Locate the cell with the specified text and output its [x, y] center coordinate. 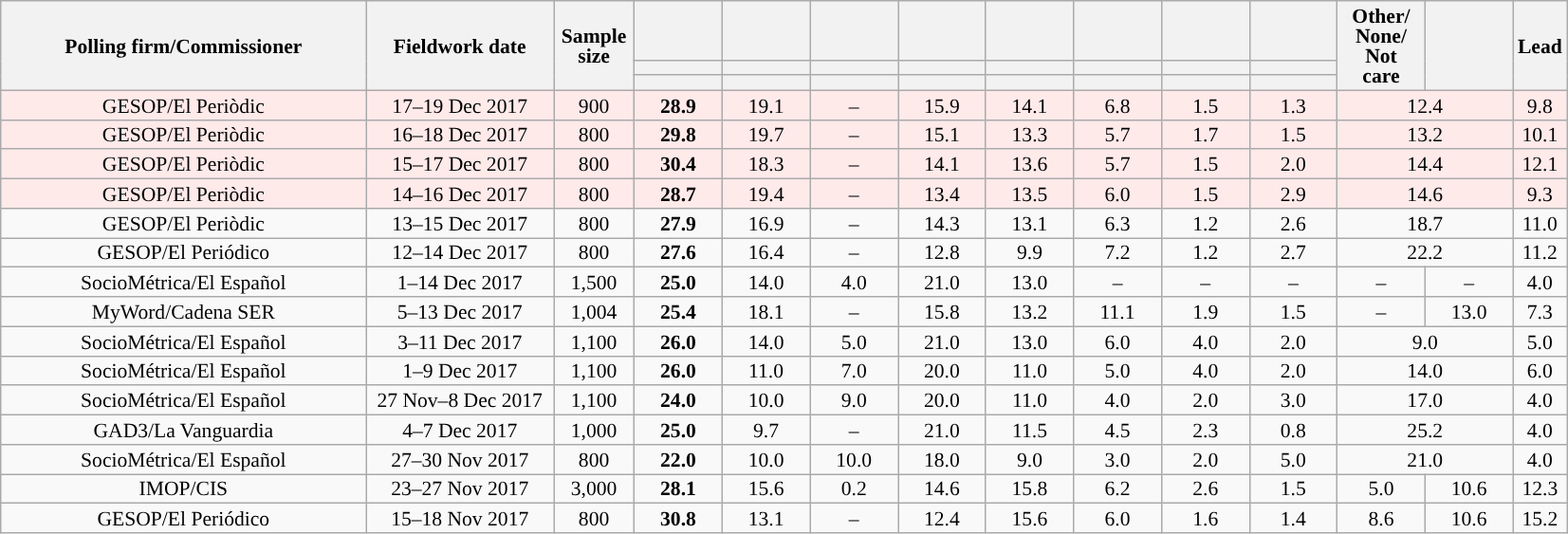
30.8 [679, 518]
11.2 [1540, 252]
28.7 [679, 193]
1–14 Dec 2017 [460, 283]
0.8 [1294, 431]
1.9 [1205, 311]
6.8 [1117, 104]
5–13 Dec 2017 [460, 311]
13.6 [1030, 165]
2.7 [1294, 252]
GAD3/La Vanguardia [184, 431]
12.8 [941, 252]
1,004 [594, 311]
6.2 [1117, 489]
3–11 Dec 2017 [460, 341]
24.0 [679, 400]
18.3 [766, 165]
9.9 [1030, 252]
15.2 [1540, 518]
1–9 Dec 2017 [460, 370]
1.4 [1294, 518]
1.6 [1205, 518]
12.3 [1540, 489]
Fieldwork date [460, 46]
11.5 [1030, 431]
1.7 [1205, 135]
18.1 [766, 311]
17–19 Dec 2017 [460, 104]
14–16 Dec 2017 [460, 193]
19.7 [766, 135]
19.4 [766, 193]
16.4 [766, 252]
15.1 [941, 135]
Other/None/Notcare [1381, 46]
3,000 [594, 489]
Sample size [594, 46]
9.7 [766, 431]
28.1 [679, 489]
7.0 [854, 370]
13.3 [1030, 135]
15–18 Nov 2017 [460, 518]
30.4 [679, 165]
0.2 [854, 489]
27–30 Nov 2017 [460, 459]
2.9 [1294, 193]
10.1 [1540, 135]
19.1 [766, 104]
11.1 [1117, 311]
900 [594, 104]
18.7 [1425, 224]
9.8 [1540, 104]
15.9 [941, 104]
18.0 [941, 459]
28.9 [679, 104]
25.4 [679, 311]
4.5 [1117, 431]
2.3 [1205, 431]
1,500 [594, 283]
Polling firm/Commissioner [184, 46]
27 Nov–8 Dec 2017 [460, 400]
13.5 [1030, 193]
22.0 [679, 459]
14.4 [1425, 165]
7.2 [1117, 252]
27.9 [679, 224]
4–7 Dec 2017 [460, 431]
22.2 [1425, 252]
13.4 [941, 193]
6.3 [1117, 224]
16.9 [766, 224]
IMOP/CIS [184, 489]
Lead [1540, 46]
MyWord/Cadena SER [184, 311]
1.3 [1294, 104]
9.3 [1540, 193]
13–15 Dec 2017 [460, 224]
12.1 [1540, 165]
29.8 [679, 135]
12–14 Dec 2017 [460, 252]
25.2 [1425, 431]
15–17 Dec 2017 [460, 165]
8.6 [1381, 518]
1,000 [594, 431]
14.3 [941, 224]
7.3 [1540, 311]
17.0 [1425, 400]
16–18 Dec 2017 [460, 135]
27.6 [679, 252]
23–27 Nov 2017 [460, 489]
